Scan for the cell matching the given text and deliver its [x, y] coordinate at center. 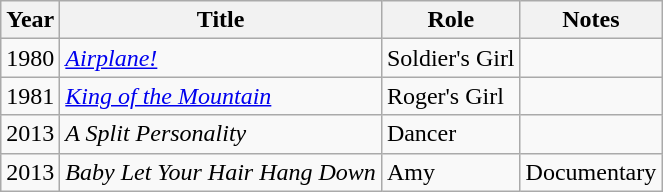
Airplane! [221, 58]
King of the Mountain [221, 96]
A Split Personality [221, 134]
1981 [30, 96]
Notes [591, 20]
Documentary [591, 172]
Year [30, 20]
1980 [30, 58]
Amy [450, 172]
Roger's Girl [450, 96]
Title [221, 20]
Baby Let Your Hair Hang Down [221, 172]
Dancer [450, 134]
Role [450, 20]
Soldier's Girl [450, 58]
